Return [X, Y] of the center of cell containing provided text 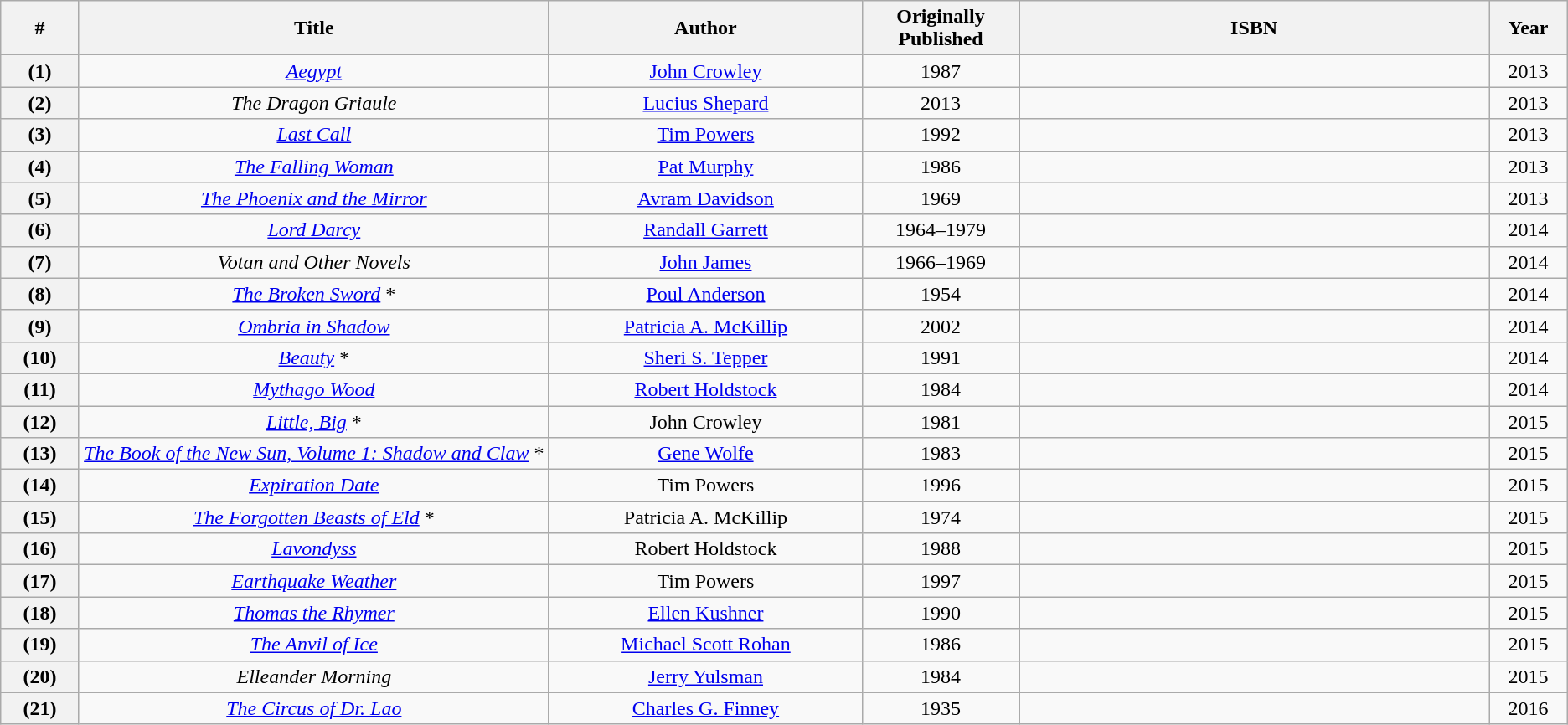
(16) [40, 549]
Michael Scott Rohan [705, 645]
ISBN [1255, 28]
Year [1529, 28]
1966–1969 [940, 262]
The Phoenix and the Mirror [313, 198]
1988 [940, 549]
The Circus of Dr. Lao [313, 708]
Earthquake Weather [313, 581]
Expiration Date [313, 486]
John James [705, 262]
1974 [940, 517]
2016 [1529, 708]
(3) [40, 135]
Lucius Shepard [705, 103]
Avram Davidson [705, 198]
(8) [40, 294]
2002 [940, 326]
(14) [40, 486]
1954 [940, 294]
1996 [940, 486]
(13) [40, 454]
Author [705, 28]
(4) [40, 167]
(5) [40, 198]
Ellen Kushner [705, 613]
(18) [40, 613]
Votan and Other Novels [313, 262]
# [40, 28]
Beauty * [313, 357]
(11) [40, 389]
Poul Anderson [705, 294]
Ombria in Shadow [313, 326]
Little, Big * [313, 421]
Sheri S. Tepper [705, 357]
1935 [940, 708]
The Anvil of Ice [313, 645]
(6) [40, 230]
1990 [940, 613]
Lavondyss [313, 549]
(20) [40, 676]
Last Call [313, 135]
Lord Darcy [313, 230]
(1) [40, 71]
(15) [40, 517]
(17) [40, 581]
1991 [940, 357]
Elleander Morning [313, 676]
1964–1979 [940, 230]
Thomas the Rhymer [313, 613]
(10) [40, 357]
(2) [40, 103]
Charles G. Finney [705, 708]
1983 [940, 454]
1981 [940, 421]
Pat Murphy [705, 167]
(19) [40, 645]
(9) [40, 326]
1969 [940, 198]
1987 [940, 71]
The Dragon Griaule [313, 103]
Gene Wolfe [705, 454]
1997 [940, 581]
The Falling Woman [313, 167]
(21) [40, 708]
Aegypt [313, 71]
(12) [40, 421]
The Book of the New Sun, Volume 1: Shadow and Claw * [313, 454]
Mythago Wood [313, 389]
The Forgotten Beasts of Eld * [313, 517]
Title [313, 28]
Originally Published [940, 28]
1992 [940, 135]
Randall Garrett [705, 230]
Jerry Yulsman [705, 676]
The Broken Sword * [313, 294]
(7) [40, 262]
